Search for the cell housing the specified text and yield its (x, y) center coordinate. 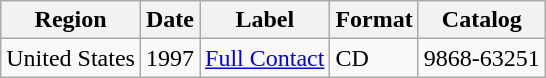
9868-63251 (482, 58)
Label (265, 20)
United States (71, 58)
Date (170, 20)
Full Contact (265, 58)
Region (71, 20)
CD (374, 58)
1997 (170, 58)
Catalog (482, 20)
Format (374, 20)
